Return the (X, Y) coordinate for the center point of the cell that contains the specified text.  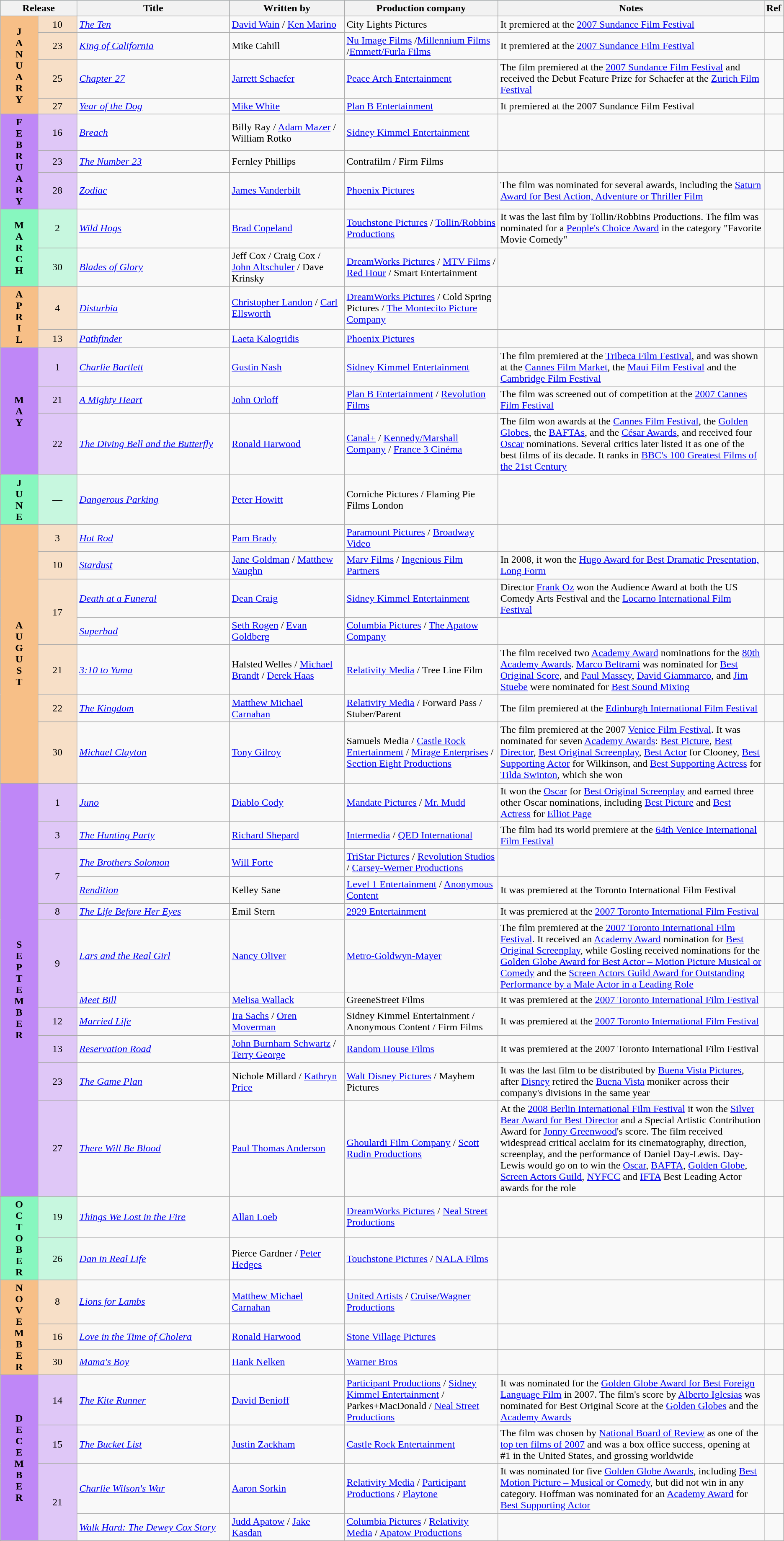
Breach (153, 132)
Juno (153, 802)
Year of the Dog (153, 106)
Paul Thomas Anderson (287, 1149)
Walt Disney Pictures / Mayhem Pictures (421, 1082)
3:10 to Yuma (153, 670)
28 (57, 191)
Reservation Road (153, 1048)
Allan Loeb (287, 1217)
Marv Films / Ingenious Film Partners (421, 566)
Castle Rock Entertainment (421, 1444)
The film was screened out of competition at the 2007 Cannes Film Festival (631, 400)
There Will Be Blood (153, 1149)
A Mighty Heart (153, 400)
7 (57, 876)
Level 1 Entertainment / Anonymous Content (421, 890)
14 (57, 1400)
Stone Village Pictures (421, 1337)
TriStar Pictures / Revolution Studios / Carsey-Werner Productions (421, 862)
Columbia Pictures / Relativity Media / Apatow Productions (421, 1527)
OCTOBER (19, 1238)
Warner Bros (421, 1363)
Notes (631, 8)
Sidney Kimmel Entertainment / Anonymous Content / Firm Films (421, 1021)
Meet Bill (153, 1000)
Lions for Lambs (153, 1302)
Participant Productions / Sidney Kimmel Entertainment / Parkes+MacDonald / Neal Street Productions (421, 1400)
Touchstone Pictures / Tollin/Robbins Productions (421, 228)
Billy Ray / Adam Mazer / William Rotko (287, 132)
DECEMBER (19, 1458)
Paramount Pictures / Broadway Video (421, 538)
Chapter 27 (153, 79)
The Life Before Her Eyes (153, 911)
The film had its world premiere at the 64th Venice International Film Festival (631, 835)
Gustin Nash (287, 367)
Michael Clayton (153, 752)
FEBRUARY (19, 162)
United Artists / Cruise/Wagner Productions (421, 1302)
Judd Apatow / Jake Kasdan (287, 1527)
26 (57, 1259)
Jane Goldman / Matthew Vaughn (287, 566)
JANUARY (19, 65)
Hank Nelken (287, 1363)
GreeneStreet Films (421, 1000)
AUGUST (19, 654)
Christopher Landon / Carl Ellsworth (287, 308)
Seth Rogen / Evan Goldberg (287, 631)
Pathfinder (153, 339)
The Ten (153, 24)
The Game Plan (153, 1082)
SEPTEMBER (19, 990)
Richard Shepard (287, 835)
Halsted Welles / Michael Brandt / Derek Haas (287, 670)
Brad Copeland (287, 228)
Will Forte (287, 862)
Disturbia (153, 308)
Random House Films (421, 1048)
Mike White (287, 106)
Walk Hard: The Dewey Cox Story (153, 1527)
19 (57, 1217)
Fernley Phillips (287, 162)
Contrafilm / Firm Films (421, 162)
Relativity Media / Participant Productions / Playtone (421, 1488)
Mike Cahill (287, 46)
DreamWorks Pictures / Neal Street Productions (421, 1217)
The film was nominated for several awards, including the Saturn Award for Best Action, Adventure or Thriller Film (631, 191)
Justin Zackham (287, 1444)
4 (57, 308)
King of California (153, 46)
Melisa Wallack (287, 1000)
The Bucket List (153, 1444)
Emil Stern (287, 911)
DreamWorks Pictures / MTV Films / Red Hour / Smart Entertainment (421, 267)
Pierce Gardner / Peter Hedges (287, 1259)
NOVEMBER (19, 1327)
The Kingdom (153, 708)
Pam Brady (287, 538)
— (57, 499)
Ref (774, 8)
Death at a Funeral (153, 598)
It was the last film by Tollin/Robbins Productions. The film was nominated for a People's Choice Award in the category "Favorite Movie Comedy" (631, 228)
APRIL (19, 317)
Nu Image Films /Millennium Films /Emmett/Furla Films (421, 46)
Zodiac (153, 191)
Jeff Cox / Craig Cox / John Altschuler / Dave Krinsky (287, 267)
9 (57, 964)
Blades of Glory (153, 267)
2 (57, 228)
Release (39, 8)
Touchstone Pictures / NALA Films (421, 1259)
Love in the Time of Cholera (153, 1337)
Corniche Pictures / Flaming Pie Films London (421, 499)
12 (57, 1021)
Charlie Bartlett (153, 367)
Married Life (153, 1021)
The Number 23 (153, 162)
Lars and the Real Girl (153, 955)
Aaron Sorkin (287, 1488)
James Vanderbilt (287, 191)
Director Frank Oz won the Audience Award at both the US Comedy Arts Festival and the Locarno International Film Festival (631, 598)
David Benioff (287, 1400)
Dean Craig (287, 598)
The Brothers Solomon (153, 862)
Nancy Oliver (287, 955)
Canal+ / Kennedy/Marshall Company / France 3 Cinéma (421, 444)
MARCH (19, 248)
Ghoulardi Film Company / Scott Rudin Productions (421, 1149)
In 2008, it won the Hugo Award for Best Dramatic Presentation, Long Form (631, 566)
Metro-Goldwyn-Mayer (421, 955)
Nichole Millard / Kathryn Price (287, 1082)
Written by (287, 8)
Jarrett Schaefer (287, 79)
Samuels Media / Castle Rock Entertainment / Mirage Enterprises / Section Eight Productions (421, 752)
Laeta Kalogridis (287, 339)
2929 Entertainment (421, 911)
Plan B Entertainment / Revolution Films (421, 400)
Relativity Media / Tree Line Film (421, 670)
Rendition (153, 890)
Stardust (153, 566)
David Wain / Ken Marino (287, 24)
Wild Hogs (153, 228)
17 (57, 612)
Intermedia / QED International (421, 835)
JUNE (19, 499)
Things We Lost in the Fire (153, 1217)
15 (57, 1444)
The film premiered at the Tribeca Film Festival, and was shown at the Cannes Film Market, the Maui Film Festival and the Cambridge Film Festival (631, 367)
Hot Rod (153, 538)
John Orloff (287, 400)
MAY (19, 411)
It won the Oscar for Best Original Screenplay and earned three other Oscar nominations, including Best Picture and Best Actress for Elliot Page (631, 802)
Ira Sachs / Oren Moverman (287, 1021)
25 (57, 79)
The Diving Bell and the Butterfly (153, 444)
The film premiered at the Edinburgh International Film Festival (631, 708)
City Lights Pictures (421, 24)
Dan in Real Life (153, 1259)
Mandate Pictures / Mr. Mudd (421, 802)
Columbia Pictures / The Apatow Company (421, 631)
Plan B Entertainment (421, 106)
Title (153, 8)
The Hunting Party (153, 835)
Dangerous Parking (153, 499)
Superbad (153, 631)
John Burnham Schwartz / Terry George (287, 1048)
Diablo Cody (287, 802)
Production company (421, 8)
Peter Howitt (287, 499)
The Kite Runner (153, 1400)
Kelley Sane (287, 890)
Tony Gilroy (287, 752)
Relativity Media / Forward Pass / Stuber/Parent (421, 708)
It was premiered at the Toronto International Film Festival (631, 890)
Charlie Wilson's War (153, 1488)
Mama's Boy (153, 1363)
DreamWorks Pictures / Cold Spring Pictures / The Montecito Picture Company (421, 308)
The film premiered at the 2007 Sundance Film Festival and received the Debut Feature Prize for Schaefer at the Zurich Film Festival (631, 79)
Peace Arch Entertainment (421, 79)
